Locate the cell with the specified text and output its (X, Y) center coordinate. 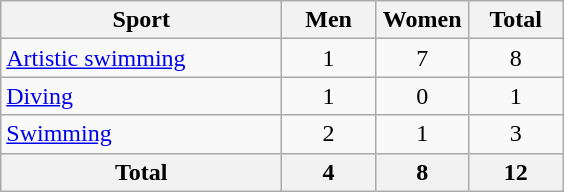
Women (422, 20)
Artistic swimming (142, 58)
4 (329, 172)
Diving (142, 96)
2 (329, 134)
Swimming (142, 134)
7 (422, 58)
3 (516, 134)
12 (516, 172)
0 (422, 96)
Sport (142, 20)
Men (329, 20)
